For the text-containing cell, return its midpoint in [X, Y] coordinate format. 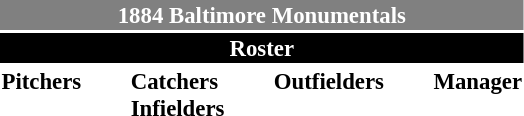
Roster [262, 48]
1884 Baltimore Monumentals [262, 15]
